Find where the given text appears and provide that cell's center as (X, Y) coordinate. 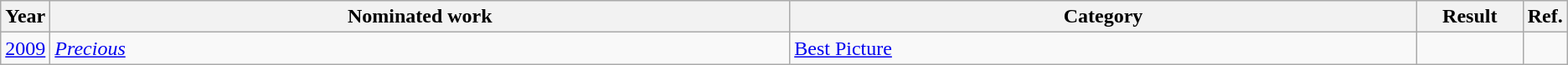
Nominated work (420, 17)
Best Picture (1104, 48)
Year (25, 17)
Precious (420, 48)
Category (1104, 17)
Ref. (1545, 17)
Result (1469, 17)
2009 (25, 48)
